Search for the cell housing the specified text and yield its [x, y] center coordinate. 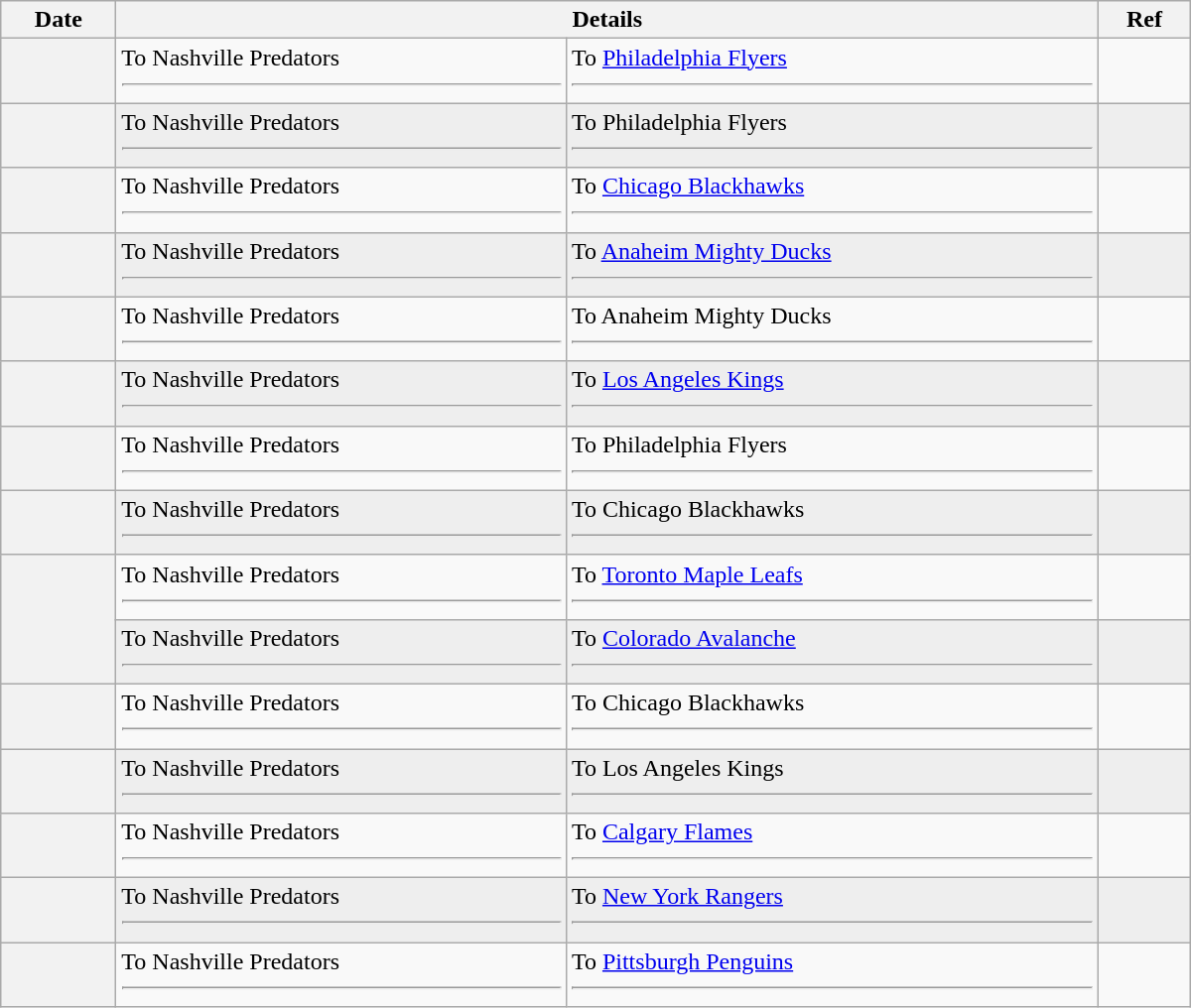
To New York Rangers [832, 911]
To Colorado Avalanche [832, 651]
Date [59, 20]
Ref [1145, 20]
To Toronto Maple Leafs [832, 587]
Details [607, 20]
To Pittsburgh Penguins [832, 974]
To Calgary Flames [832, 845]
